Return [x, y] of the center of cell containing provided text 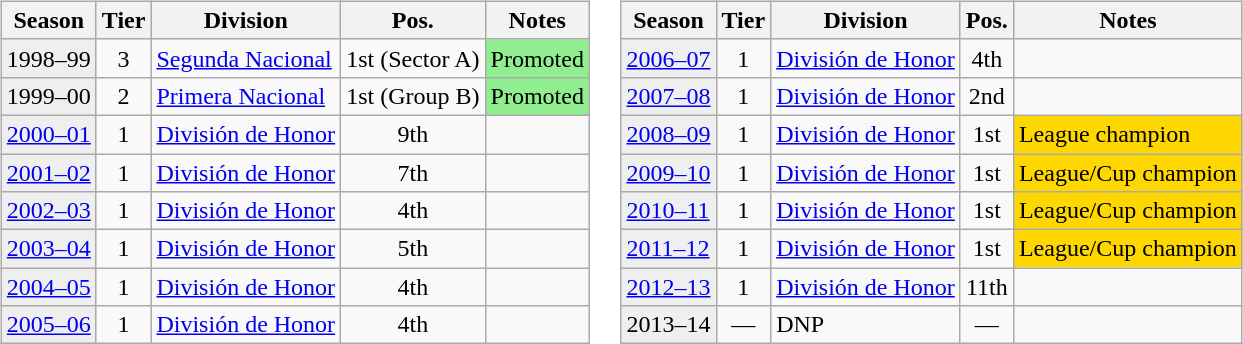
2007–08 [668, 96]
2004–05 [48, 287]
1st (Group B) [413, 96]
Segunda Nacional [246, 58]
2006–07 [668, 58]
League champion [1128, 134]
2nd [986, 96]
11th [986, 287]
2010–11 [668, 211]
2013–14 [668, 325]
DNP [866, 325]
1st (Sector A) [413, 58]
2011–12 [668, 249]
3 [124, 58]
2008–09 [668, 134]
2 [124, 96]
1998–99 [48, 58]
2012–13 [668, 287]
2003–04 [48, 249]
5th [413, 249]
7th [413, 173]
2005–06 [48, 325]
2002–03 [48, 211]
Primera Nacional [246, 96]
1999–00 [48, 96]
9th [413, 134]
2000–01 [48, 134]
2009–10 [668, 173]
2001–02 [48, 173]
